For the text-containing cell, return its midpoint in [x, y] coordinate format. 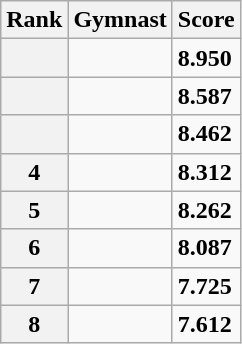
Score [206, 20]
5 [34, 210]
8.587 [206, 96]
8 [34, 324]
8.262 [206, 210]
Gymnast [120, 20]
6 [34, 248]
7.612 [206, 324]
8.312 [206, 172]
Rank [34, 20]
8.950 [206, 58]
8.462 [206, 134]
7 [34, 286]
8.087 [206, 248]
7.725 [206, 286]
4 [34, 172]
